Determine the (X, Y) coordinate at the center of the cell enclosing the given text.  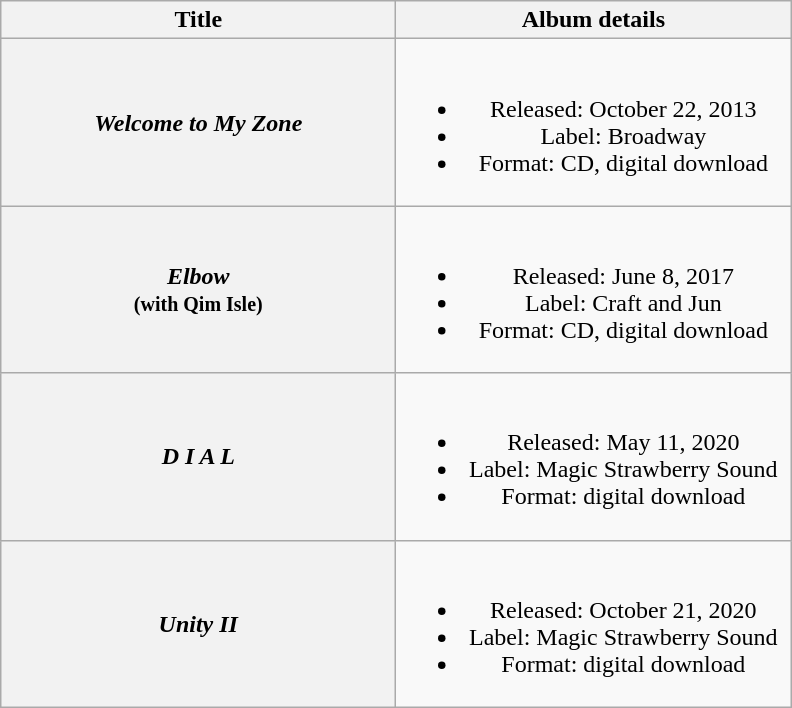
Unity II (198, 624)
Welcome to My Zone (198, 122)
Album details (594, 20)
Title (198, 20)
Released: October 22, 2013Label: BroadwayFormat: CD, digital download (594, 122)
Released: October 21, 2020Label: Magic Strawberry SoundFormat: digital download (594, 624)
Released: June 8, 2017Label: Craft and JunFormat: CD, digital download (594, 290)
Released: May 11, 2020Label: Magic Strawberry SoundFormat: digital download (594, 456)
Elbow(with Qim Isle) (198, 290)
D I A L (198, 456)
